Return [x, y] of the center of cell containing provided text 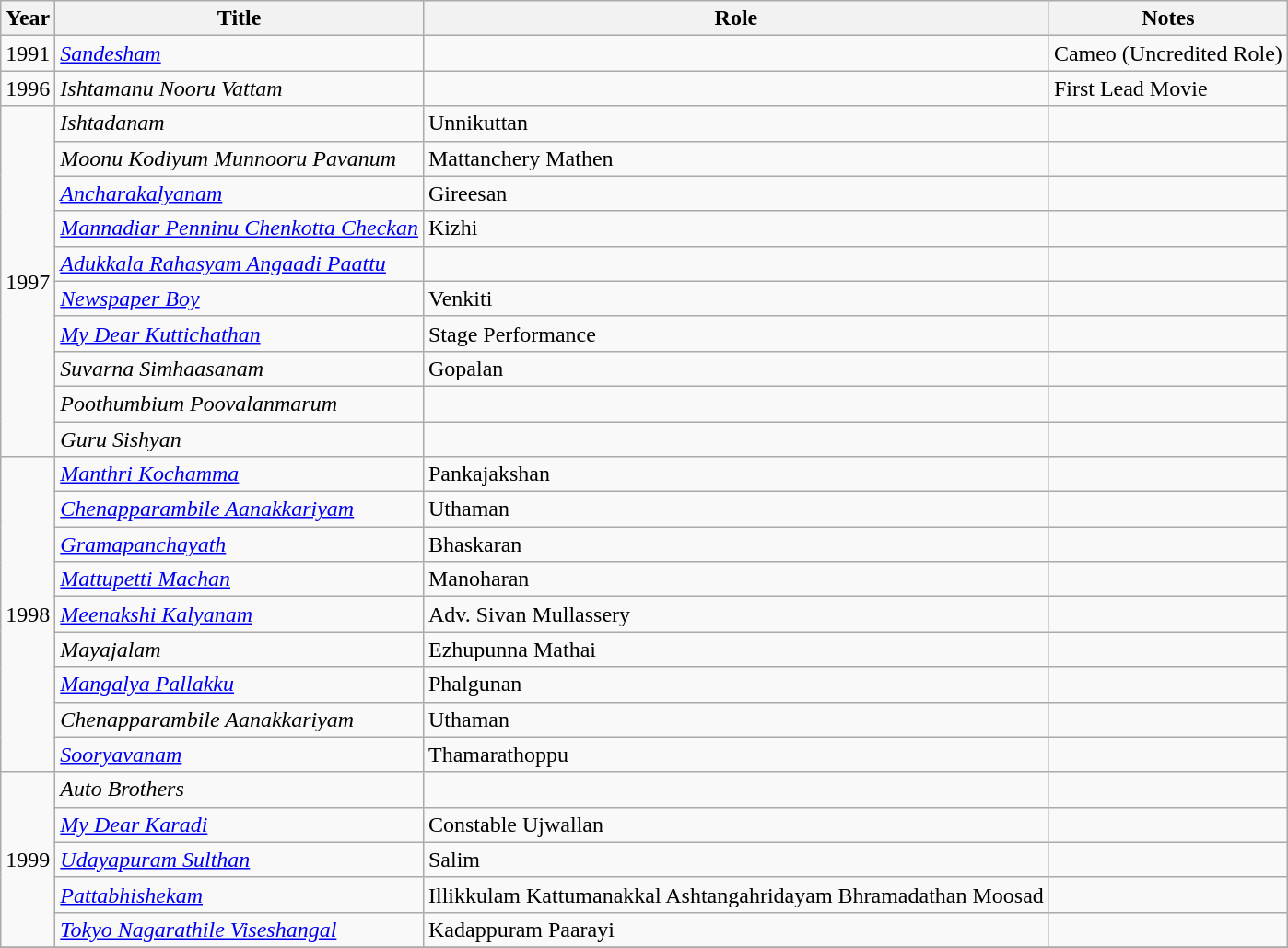
Stage Performance [735, 334]
1997 [28, 282]
1998 [28, 615]
Sandesham [240, 53]
Manoharan [735, 579]
Mattupetti Machan [240, 579]
Illikkulam Kattumanakkal Ashtangahridayam Bhramadathan Moosad [735, 895]
Title [240, 18]
Poothumbium Poovalanmarum [240, 404]
My Dear Kuttichathan [240, 334]
Meenakshi Kalyanam [240, 614]
Bhaskaran [735, 544]
Udayapuram Sulthan [240, 860]
Mattanchery Mathen [735, 158]
Venkiti [735, 298]
1991 [28, 53]
1999 [28, 860]
Manthri Kochamma [240, 474]
Notes [1168, 18]
Sooryavanam [240, 755]
Pattabhishekam [240, 895]
Newspaper Boy [240, 298]
Pankajakshan [735, 474]
Guru Sishyan [240, 439]
Auto Brothers [240, 790]
Moonu Kodiyum Munnooru Pavanum [240, 158]
Kadappuram Paarayi [735, 930]
Ancharakalyanam [240, 193]
My Dear Karadi [240, 825]
Kizhi [735, 228]
First Lead Movie [1168, 88]
Year [28, 18]
Salim [735, 860]
Mangalya Pallakku [240, 685]
Cameo (Uncredited Role) [1168, 53]
Tokyo Nagarathile Viseshangal [240, 930]
Suvarna Simhaasanam [240, 369]
Ezhupunna Mathai [735, 650]
Constable Ujwallan [735, 825]
Gramapanchayath [240, 544]
Ishtadanam [240, 123]
Thamarathoppu [735, 755]
Mannadiar Penninu Chenkotta Checkan [240, 228]
Gopalan [735, 369]
Ishtamanu Nooru Vattam [240, 88]
Role [735, 18]
Unnikuttan [735, 123]
Mayajalam [240, 650]
Adukkala Rahasyam Angaadi Paattu [240, 263]
Phalgunan [735, 685]
Adv. Sivan Mullassery [735, 614]
Gireesan [735, 193]
1996 [28, 88]
